Detect which cell encompasses the target text, then output its (x, y) center coordinate. 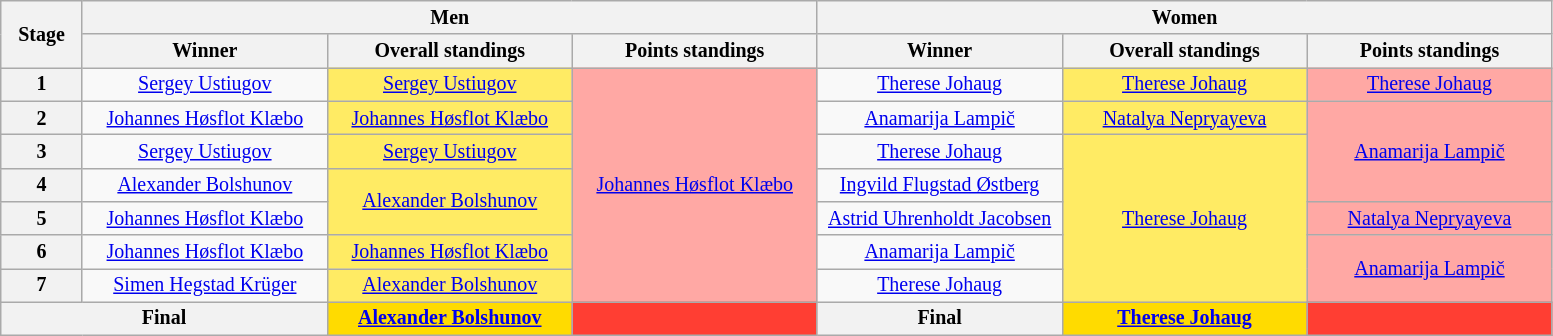
Men (450, 18)
6 (42, 252)
5 (42, 218)
Women (1184, 18)
Stage (42, 34)
4 (42, 184)
Simen Hegstad Krüger (204, 286)
Ingvild Flugstad Østberg (940, 184)
1 (42, 84)
Astrid Uhrenholdt Jacobsen (940, 218)
7 (42, 286)
2 (42, 118)
3 (42, 152)
